For the text-containing cell, return its midpoint in (X, Y) coordinate format. 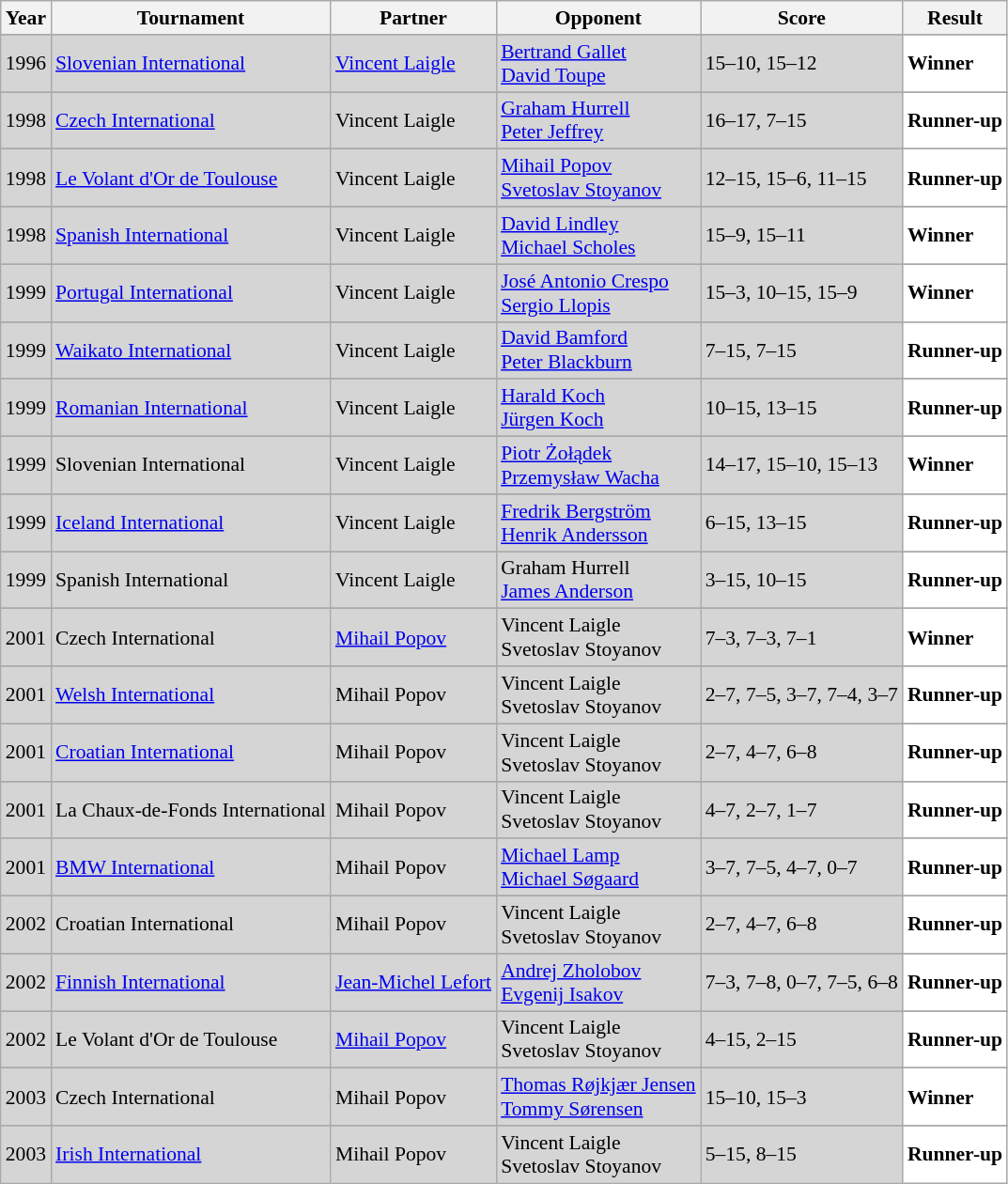
José Antonio Crespo Sergio Llopis (598, 293)
Tournament (191, 18)
Opponent (598, 18)
Andrej Zholobov Evgenij Isakov (598, 983)
15–3, 10–15, 15–9 (802, 293)
7–3, 7–3, 7–1 (802, 637)
7–3, 7–8, 0–7, 7–5, 6–8 (802, 983)
15–9, 15–11 (802, 235)
Year (26, 18)
Thomas Røjkjær Jensen Tommy Sørensen (598, 1098)
3–7, 7–5, 4–7, 0–7 (802, 868)
Waikato International (191, 350)
Mihail Popov Svetoslav Stoyanov (598, 179)
Piotr Żołądek Przemysław Wacha (598, 466)
15–10, 15–3 (802, 1098)
Score (802, 18)
6–15, 13–15 (802, 522)
4–15, 2–15 (802, 1039)
Partner (413, 18)
Graham Hurrell James Anderson (598, 581)
1996 (26, 64)
Finnish International (191, 983)
5–15, 8–15 (802, 1154)
La Chaux-de-Fonds International (191, 810)
Jean-Michel Lefort (413, 983)
Harald Koch Jürgen Koch (598, 408)
BMW International (191, 868)
10–15, 13–15 (802, 408)
12–15, 15–6, 11–15 (802, 179)
Fredrik Bergström Henrik Andersson (598, 522)
3–15, 10–15 (802, 581)
David Lindley Michael Scholes (598, 235)
16–17, 7–15 (802, 120)
Welsh International (191, 695)
7–15, 7–15 (802, 350)
Bertrand Gallet David Toupe (598, 64)
Michael Lamp Michael Søgaard (598, 868)
Portugal International (191, 293)
Irish International (191, 1154)
David Bamford Peter Blackburn (598, 350)
Result (954, 18)
2–7, 7–5, 3–7, 7–4, 3–7 (802, 695)
Iceland International (191, 522)
14–17, 15–10, 15–13 (802, 466)
4–7, 2–7, 1–7 (802, 810)
15–10, 15–12 (802, 64)
Graham Hurrell Peter Jeffrey (598, 120)
Romanian International (191, 408)
